Capture the cell that displays the provided text and extract its (x, y) central coordinate. 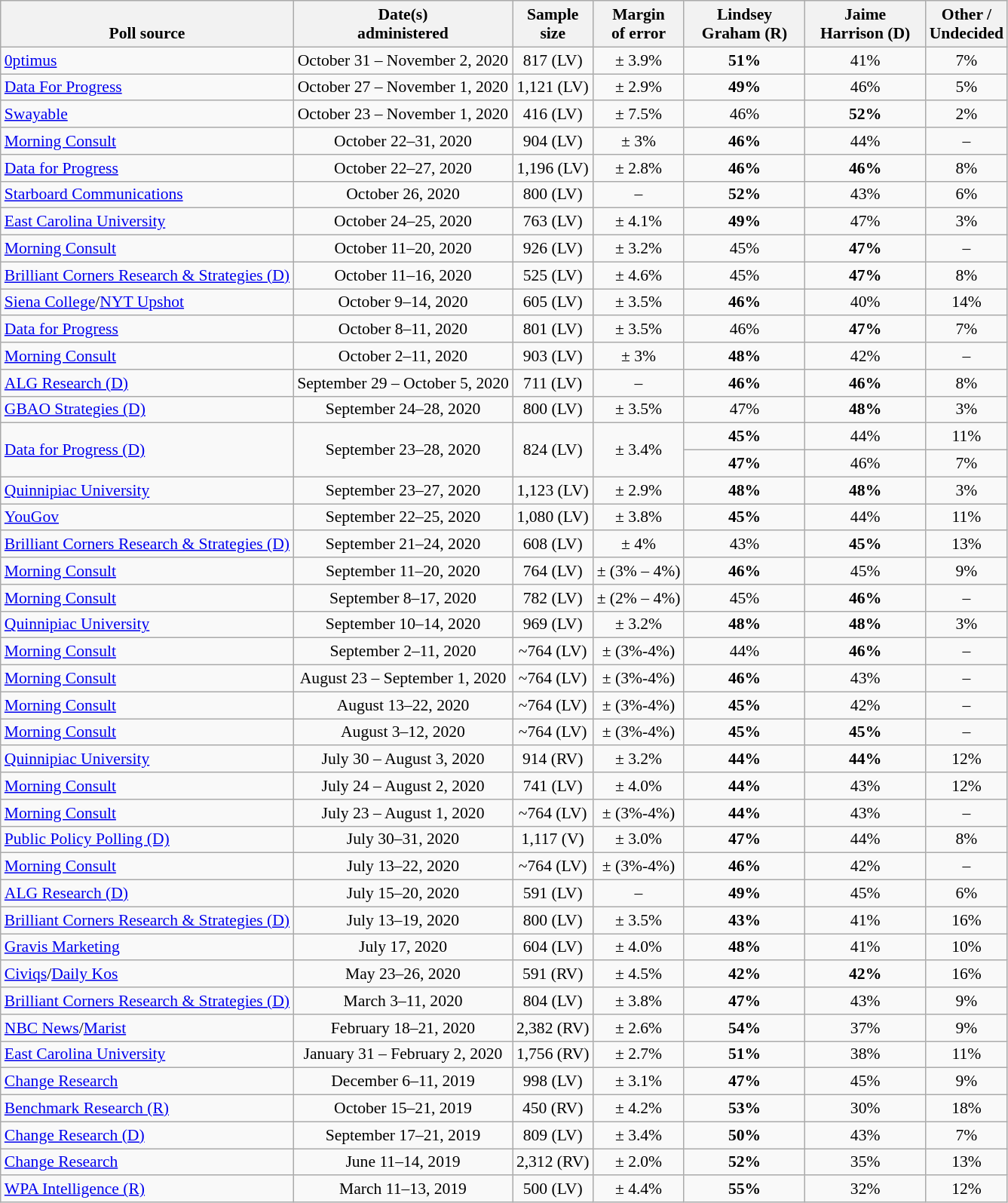
± 7.5% (639, 115)
October 8–11, 2020 (403, 330)
764 (LV) (553, 571)
September 22–25, 2020 (403, 517)
January 31 – February 2, 2020 (403, 1054)
± 4.5% (639, 974)
Data for Progress (D) (147, 450)
1,117 (V) (553, 839)
54% (744, 1028)
969 (LV) (553, 625)
September 2–11, 2020 (403, 652)
LindseyGraham (R) (744, 24)
± 4.1% (639, 222)
October 15–21, 2019 (403, 1109)
2% (967, 115)
September 23–27, 2020 (403, 490)
1,196 (LV) (553, 168)
February 18–21, 2020 (403, 1028)
July 30 – August 3, 2020 (403, 760)
Data For Progress (147, 87)
763 (LV) (553, 222)
55% (744, 1189)
782 (LV) (553, 598)
Swayable (147, 115)
2,382 (RV) (553, 1028)
Gravis Marketing (147, 947)
October 23 – November 1, 2020 (403, 115)
525 (LV) (553, 275)
October 22–31, 2020 (403, 141)
± (3% – 4%) (639, 571)
804 (LV) (553, 1001)
December 6–11, 2019 (403, 1082)
0ptimus (147, 60)
Samplesize (553, 24)
30% (866, 1109)
YouGov (147, 517)
591 (LV) (553, 894)
± 2.7% (639, 1054)
± 3.1% (639, 1082)
± 3.9% (639, 60)
July 17, 2020 (403, 947)
605 (LV) (553, 302)
August 23 – September 1, 2020 (403, 679)
Date(s)administered (403, 24)
38% (866, 1054)
September 24–28, 2020 (403, 410)
801 (LV) (553, 330)
± (2% – 4%) (639, 598)
2,312 (RV) (553, 1162)
10% (967, 947)
604 (LV) (553, 947)
50% (744, 1135)
July 24 – August 2, 2020 (403, 786)
GBAO Strategies (D) (147, 410)
Other /Undecided (967, 24)
September 23–28, 2020 (403, 450)
October 26, 2020 (403, 195)
September 8–17, 2020 (403, 598)
Marginof error (639, 24)
October 11–16, 2020 (403, 275)
Starboard Communications (147, 195)
July 15–20, 2020 (403, 894)
October 2–11, 2020 (403, 356)
March 3–11, 2020 (403, 1001)
JaimeHarrison (D) (866, 24)
Public Policy Polling (D) (147, 839)
WPA Intelligence (R) (147, 1189)
May 23–26, 2020 (403, 974)
500 (LV) (553, 1189)
824 (LV) (553, 450)
October 11–20, 2020 (403, 249)
1,756 (RV) (553, 1054)
35% (866, 1162)
October 31 – November 2, 2020 (403, 60)
591 (RV) (553, 974)
July 30–31, 2020 (403, 839)
± 4.4% (639, 1189)
± 4.6% (639, 275)
608 (LV) (553, 545)
July 13–22, 2020 (403, 867)
September 11–20, 2020 (403, 571)
Siena College/NYT Upshot (147, 302)
September 17–21, 2019 (403, 1135)
450 (RV) (553, 1109)
± 2.0% (639, 1162)
741 (LV) (553, 786)
1,121 (LV) (553, 87)
998 (LV) (553, 1082)
809 (LV) (553, 1135)
914 (RV) (553, 760)
July 23 – August 1, 2020 (403, 813)
53% (744, 1109)
NBC News/Marist (147, 1028)
± 3.0% (639, 839)
18% (967, 1109)
37% (866, 1028)
± 4% (639, 545)
Change Research (D) (147, 1135)
August 13–22, 2020 (403, 705)
October 24–25, 2020 (403, 222)
June 11–14, 2019 (403, 1162)
± 2.8% (639, 168)
14% (967, 302)
Benchmark Research (R) (147, 1109)
September 10–14, 2020 (403, 625)
July 13–19, 2020 (403, 920)
October 27 – November 1, 2020 (403, 87)
August 3–12, 2020 (403, 732)
817 (LV) (553, 60)
1,080 (LV) (553, 517)
± 2.6% (639, 1028)
October 22–27, 2020 (403, 168)
32% (866, 1189)
March 11–13, 2019 (403, 1189)
5% (967, 87)
1,123 (LV) (553, 490)
± 4.2% (639, 1109)
904 (LV) (553, 141)
711 (LV) (553, 383)
Civiqs/Daily Kos (147, 974)
October 9–14, 2020 (403, 302)
September 21–24, 2020 (403, 545)
Poll source (147, 24)
40% (866, 302)
416 (LV) (553, 115)
903 (LV) (553, 356)
926 (LV) (553, 249)
September 29 – October 5, 2020 (403, 383)
